Find where the given text appears and provide that cell's center as [X, Y] coordinate. 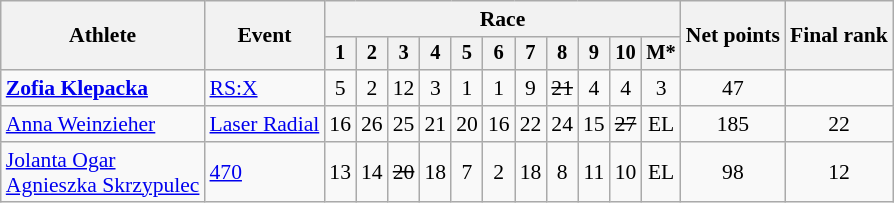
6 [499, 54]
11 [594, 172]
Athlete [103, 36]
Laser Radial [264, 124]
14 [372, 172]
Net points [733, 36]
185 [733, 124]
Zofia Klepacka [103, 88]
25 [404, 124]
15 [594, 124]
Final rank [839, 36]
13 [340, 172]
RS:X [264, 88]
27 [626, 124]
470 [264, 172]
M* [660, 54]
Race [502, 19]
26 [372, 124]
98 [733, 172]
24 [562, 124]
Jolanta OgarAgnieszka Skrzypulec [103, 172]
Anna Weinzieher [103, 124]
47 [733, 88]
Event [264, 36]
